Search for the cell housing the specified text and yield its [x, y] center coordinate. 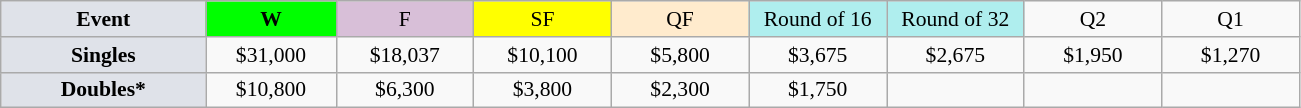
Q1 [1231, 19]
$10,800 [271, 90]
$5,800 [680, 55]
Round of 32 [955, 19]
$1,950 [1093, 55]
$6,300 [405, 90]
Singles [104, 55]
$10,100 [543, 55]
W [271, 19]
$3,675 [818, 55]
Q2 [1093, 19]
$18,037 [405, 55]
$1,750 [818, 90]
Round of 16 [818, 19]
Event [104, 19]
$2,675 [955, 55]
Doubles* [104, 90]
$3,800 [543, 90]
$1,270 [1231, 55]
SF [543, 19]
QF [680, 19]
$31,000 [271, 55]
F [405, 19]
$2,300 [680, 90]
